For the text-containing cell, return its midpoint in (X, Y) coordinate format. 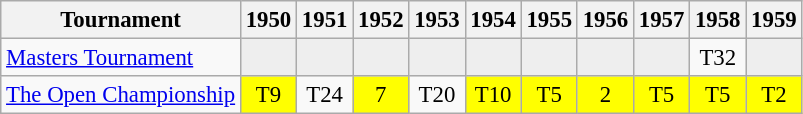
1950 (268, 20)
1958 (718, 20)
T24 (325, 95)
1955 (549, 20)
T10 (493, 95)
T9 (268, 95)
T32 (718, 58)
1957 (661, 20)
T20 (437, 95)
1954 (493, 20)
The Open Championship (121, 95)
2 (605, 95)
7 (381, 95)
1951 (325, 20)
T2 (774, 95)
1953 (437, 20)
1959 (774, 20)
1952 (381, 20)
1956 (605, 20)
Masters Tournament (121, 58)
Tournament (121, 20)
